Return the [X, Y] coordinate for the center point of the cell that contains the specified text.  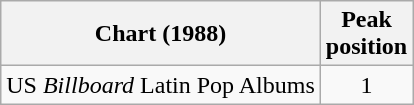
1 [366, 85]
US Billboard Latin Pop Albums [161, 85]
Chart (1988) [161, 34]
Peakposition [366, 34]
